Pinpoint the cell where the given text exists, returning its (x, y) midpoint coordinate. 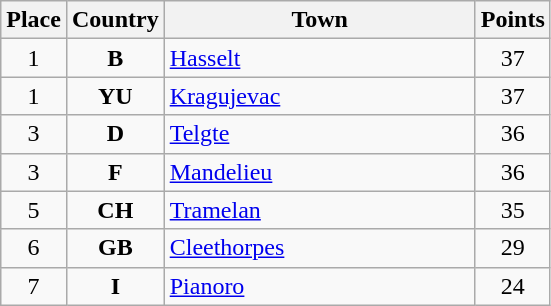
D (115, 134)
Tramelan (320, 210)
7 (34, 286)
Place (34, 20)
Telgte (320, 134)
F (115, 172)
Mandelieu (320, 172)
6 (34, 248)
B (115, 58)
GB (115, 248)
35 (512, 210)
5 (34, 210)
Pianoro (320, 286)
YU (115, 96)
I (115, 286)
29 (512, 248)
Hasselt (320, 58)
Town (320, 20)
Points (512, 20)
24 (512, 286)
Country (115, 20)
CH (115, 210)
Kragujevac (320, 96)
Cleethorpes (320, 248)
